Provide the [x, y] coordinate of the cell's center where the given text is located.  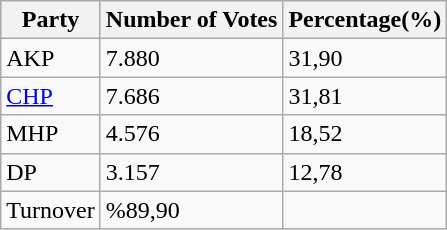
Turnover [51, 210]
31,90 [365, 58]
Party [51, 20]
DP [51, 172]
31,81 [365, 96]
CHP [51, 96]
3.157 [192, 172]
7.686 [192, 96]
%89,90 [192, 210]
MHP [51, 134]
12,78 [365, 172]
Number of Votes [192, 20]
AKP [51, 58]
7.880 [192, 58]
4.576 [192, 134]
Percentage(%) [365, 20]
18,52 [365, 134]
